Capture the cell that displays the provided text and extract its (X, Y) central coordinate. 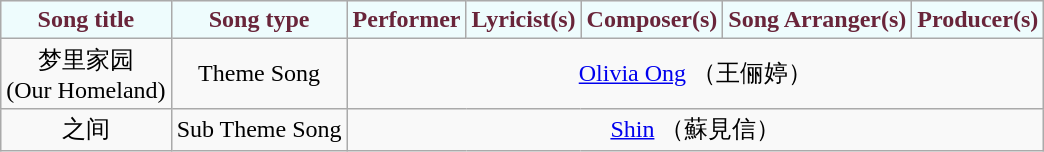
Performer (406, 20)
Theme Song (259, 74)
Song Arranger(s) (818, 20)
之间 (86, 130)
Olivia Ong （王俪婷） (696, 74)
Song title (86, 20)
Producer(s) (978, 20)
Song type (259, 20)
Shin （蘇見信） (696, 130)
Composer(s) (652, 20)
Sub Theme Song (259, 130)
Lyricist(s) (524, 20)
梦里家园 (Our Homeland) (86, 74)
